Return the [X, Y] coordinate for the center point of the cell that contains the specified text.  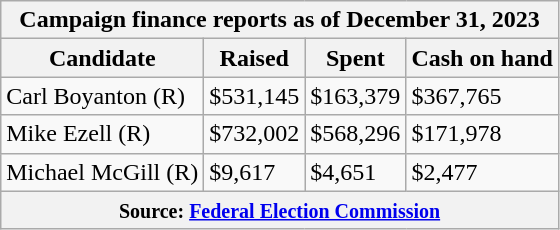
Source: Federal Election Commission [280, 210]
$4,651 [356, 172]
Raised [254, 58]
Mike Ezell (R) [102, 134]
Cash on hand [482, 58]
Carl Boyanton (R) [102, 96]
$171,978 [482, 134]
$568,296 [356, 134]
Spent [356, 58]
$531,145 [254, 96]
$9,617 [254, 172]
Michael McGill (R) [102, 172]
Candidate [102, 58]
Campaign finance reports as of December 31, 2023 [280, 20]
$2,477 [482, 172]
$367,765 [482, 96]
$163,379 [356, 96]
$732,002 [254, 134]
